Search for the cell housing the specified text and yield its (X, Y) center coordinate. 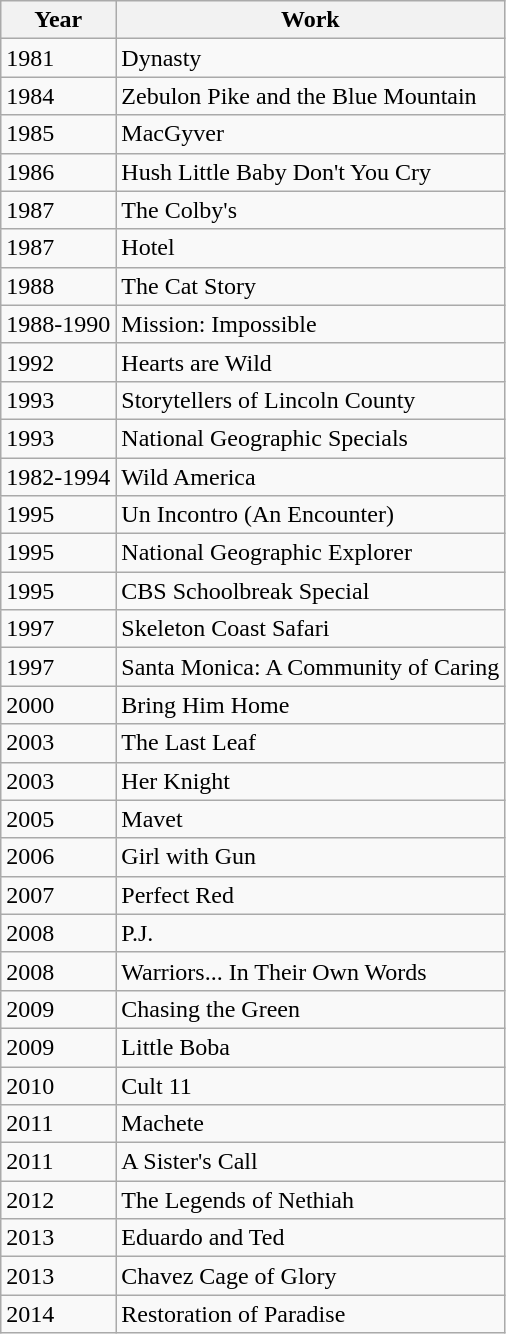
Girl with Gun (310, 857)
The Colby's (310, 210)
Un Incontro (An Encounter) (310, 515)
CBS Schoolbreak Special (310, 591)
1988-1990 (58, 324)
1985 (58, 134)
Bring Him Home (310, 705)
Machete (310, 1124)
A Sister's Call (310, 1162)
Chasing the Green (310, 1009)
Hotel (310, 248)
1986 (58, 172)
Year (58, 20)
Hush Little Baby Don't You Cry (310, 172)
Cult 11 (310, 1085)
Warriors... In Their Own Words (310, 971)
2006 (58, 857)
2000 (58, 705)
1982-1994 (58, 477)
The Cat Story (310, 286)
Santa Monica: A Community of Caring (310, 667)
Eduardo and Ted (310, 1238)
National Geographic Explorer (310, 553)
P.J. (310, 933)
Wild America (310, 477)
The Last Leaf (310, 743)
Perfect Red (310, 895)
Her Knight (310, 781)
MacGyver (310, 134)
Dynasty (310, 58)
2010 (58, 1085)
Zebulon Pike and the Blue Mountain (310, 96)
The Legends of Nethiah (310, 1200)
1981 (58, 58)
Storytellers of Lincoln County (310, 400)
2012 (58, 1200)
Hearts are Wild (310, 362)
2005 (58, 819)
Work (310, 20)
1988 (58, 286)
2014 (58, 1314)
Little Boba (310, 1047)
Mission: Impossible (310, 324)
2007 (58, 895)
Chavez Cage of Glory (310, 1276)
1992 (58, 362)
National Geographic Specials (310, 438)
Skeleton Coast Safari (310, 629)
1984 (58, 96)
Mavet (310, 819)
Restoration of Paradise (310, 1314)
